Find where the given text appears and provide that cell's center as [X, Y] coordinate. 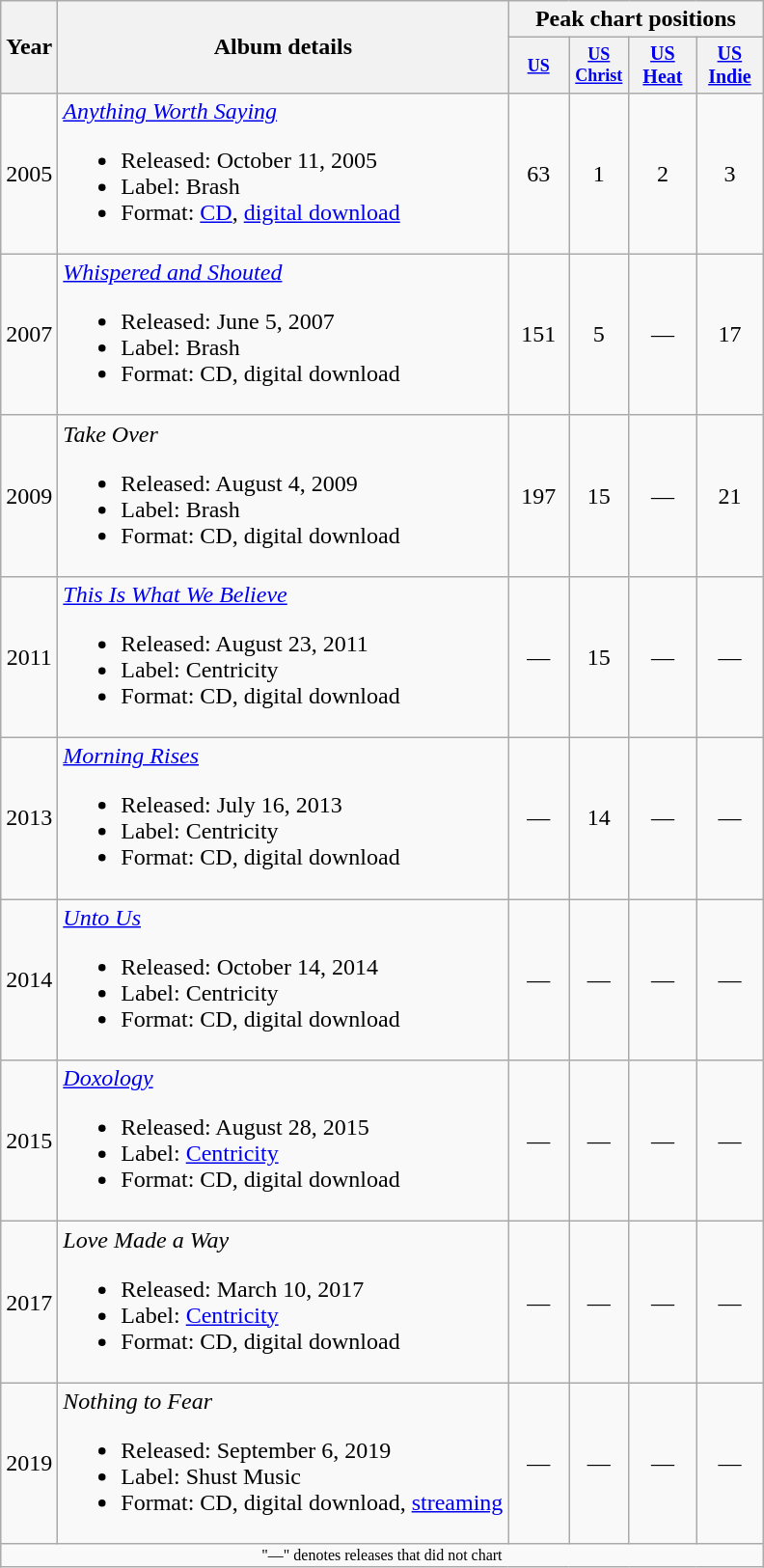
Nothing to FearReleased: September 6, 2019Label: Shust MusicFormat: CD, digital download, streaming [284, 1463]
2014 [29, 980]
USIndie [729, 66]
2019 [29, 1463]
2009 [29, 496]
Morning RisesReleased: July 16, 2013Label: CentricityFormat: CD, digital download [284, 818]
USChrist [600, 66]
2007 [29, 334]
2017 [29, 1303]
1 [600, 174]
Take OverReleased: August 4, 2009Label: BrashFormat: CD, digital download [284, 496]
2005 [29, 174]
2 [662, 174]
USHeat [662, 66]
Unto UsReleased: October 14, 2014Label: CentricityFormat: CD, digital download [284, 980]
17 [729, 334]
"—" denotes releases that did not chart [382, 1555]
This Is What We BelieveReleased: August 23, 2011Label: CentricityFormat: CD, digital download [284, 656]
2011 [29, 656]
14 [600, 818]
US [538, 66]
Anything Worth SayingReleased: October 11, 2005Label: BrashFormat: CD, digital download [284, 174]
2013 [29, 818]
5 [600, 334]
197 [538, 496]
Peak chart positions [636, 19]
Whispered and ShoutedReleased: June 5, 2007Label: BrashFormat: CD, digital download [284, 334]
2015 [29, 1141]
63 [538, 174]
3 [729, 174]
21 [729, 496]
DoxologyReleased: August 28, 2015Label: CentricityFormat: CD, digital download [284, 1141]
Year [29, 47]
Album details [284, 47]
Love Made a WayReleased: March 10, 2017Label: CentricityFormat: CD, digital download [284, 1303]
151 [538, 334]
